Capture the cell that displays the provided text and extract its [x, y] central coordinate. 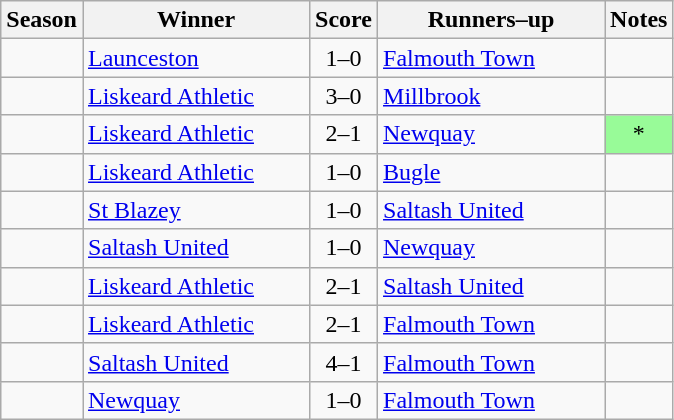
Score [344, 20]
Winner [196, 20]
3–0 [344, 96]
Notes [639, 20]
* [639, 134]
4–1 [344, 362]
Launceston [196, 58]
Bugle [492, 172]
Season [42, 20]
Runners–up [492, 20]
Millbrook [492, 96]
St Blazey [196, 210]
